Detect which cell encompasses the target text, then output its (X, Y) center coordinate. 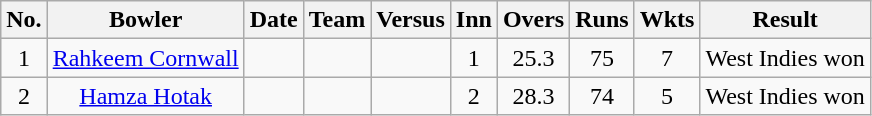
Inn (474, 20)
25.3 (533, 58)
Versus (411, 20)
74 (602, 96)
Team (337, 20)
Rahkeem Cornwall (146, 58)
75 (602, 58)
Hamza Hotak (146, 96)
7 (667, 58)
No. (24, 20)
28.3 (533, 96)
Overs (533, 20)
Runs (602, 20)
Result (785, 20)
5 (667, 96)
Bowler (146, 20)
Date (274, 20)
Wkts (667, 20)
